Provide the (X, Y) coordinate of the cell's center where the given text is located.  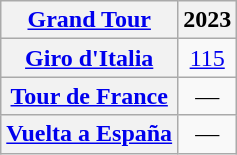
Grand Tour (90, 20)
Vuelta a España (90, 134)
2023 (208, 20)
115 (208, 58)
Tour de France (90, 96)
Giro d'Italia (90, 58)
